Determine the (X, Y) coordinate at the center of the cell enclosing the given text.  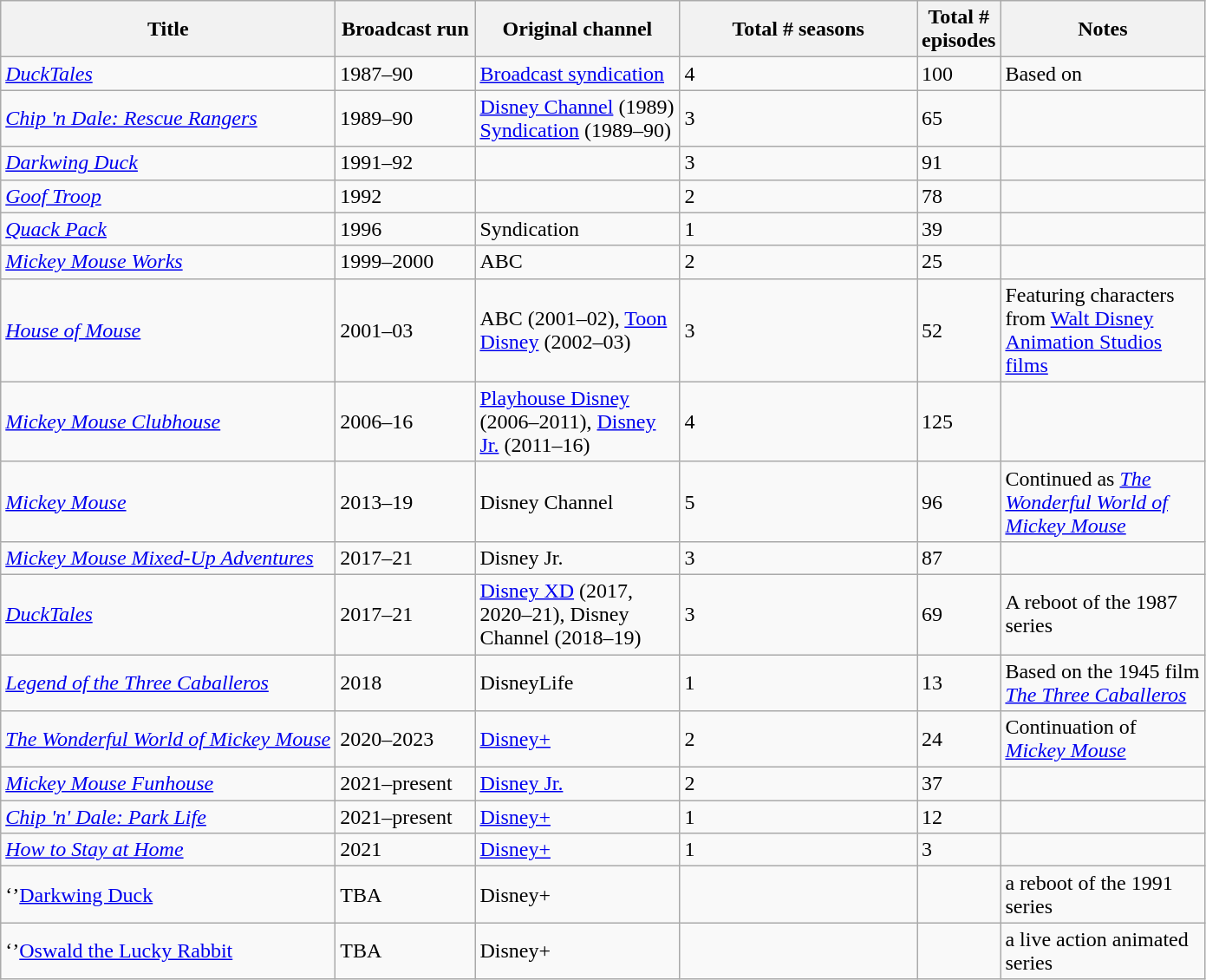
69 (959, 614)
13 (959, 682)
Continued as The Wonderful World of Mickey Mouse (1103, 501)
52 (959, 330)
The Wonderful World of Mickey Mouse (168, 739)
Total # seasons (799, 29)
87 (959, 558)
78 (959, 196)
Mickey Mouse Funhouse (168, 784)
Chip 'n Dale: Rescue Rangers (168, 118)
Disney Channel (577, 501)
Mickey Mouse Works (168, 262)
Title (168, 29)
2006–16 (406, 421)
Disney Channel (1989)Syndication (1989–90) (577, 118)
Quack Pack (168, 229)
Notes (1103, 29)
Based on the 1945 film The Three Caballeros (1103, 682)
Chip 'n' Dale: Park Life (168, 817)
DisneyLife (577, 682)
91 (959, 163)
2020–2023 (406, 739)
1987–90 (406, 74)
5 (799, 501)
House of Mouse (168, 330)
a live action animated series (1103, 951)
Original channel (577, 29)
Mickey Mouse Clubhouse (168, 421)
Broadcast syndication (577, 74)
Featuring characters from Walt Disney Animation Studios films (1103, 330)
2013–19 (406, 501)
2018 (406, 682)
1992 (406, 196)
Based on (1103, 74)
2001–03 (406, 330)
ABC (577, 262)
ABC (2001–02), Toon Disney (2002–03) (577, 330)
Continuation of Mickey Mouse (1103, 739)
‘’Darkwing Duck (168, 895)
1989–90 (406, 118)
a reboot of the 1991 series (1103, 895)
Total # episodes (959, 29)
96 (959, 501)
24 (959, 739)
39 (959, 229)
125 (959, 421)
2021 (406, 850)
Goof Troop (168, 196)
1991–92 (406, 163)
Broadcast run (406, 29)
Mickey Mouse (168, 501)
37 (959, 784)
1999–2000 (406, 262)
Darkwing Duck (168, 163)
‘’Oswald the Lucky Rabbit (168, 951)
Playhouse Disney (2006–2011), Disney Jr. (2011–16) (577, 421)
12 (959, 817)
100 (959, 74)
Mickey Mouse Mixed-Up Adventures (168, 558)
Disney XD (2017, 2020–21), Disney Channel (2018–19) (577, 614)
A reboot of the 1987 series (1103, 614)
Legend of the Three Caballeros (168, 682)
Syndication (577, 229)
1996 (406, 229)
65 (959, 118)
How to Stay at Home (168, 850)
25 (959, 262)
